Locate the cell with the specified text and output its (x, y) center coordinate. 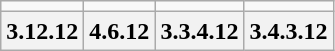
4.6.12 (120, 31)
3.12.12 (42, 31)
3.3.4.12 (200, 31)
3.4.3.12 (288, 31)
